Capture the cell that displays the provided text and extract its [X, Y] central coordinate. 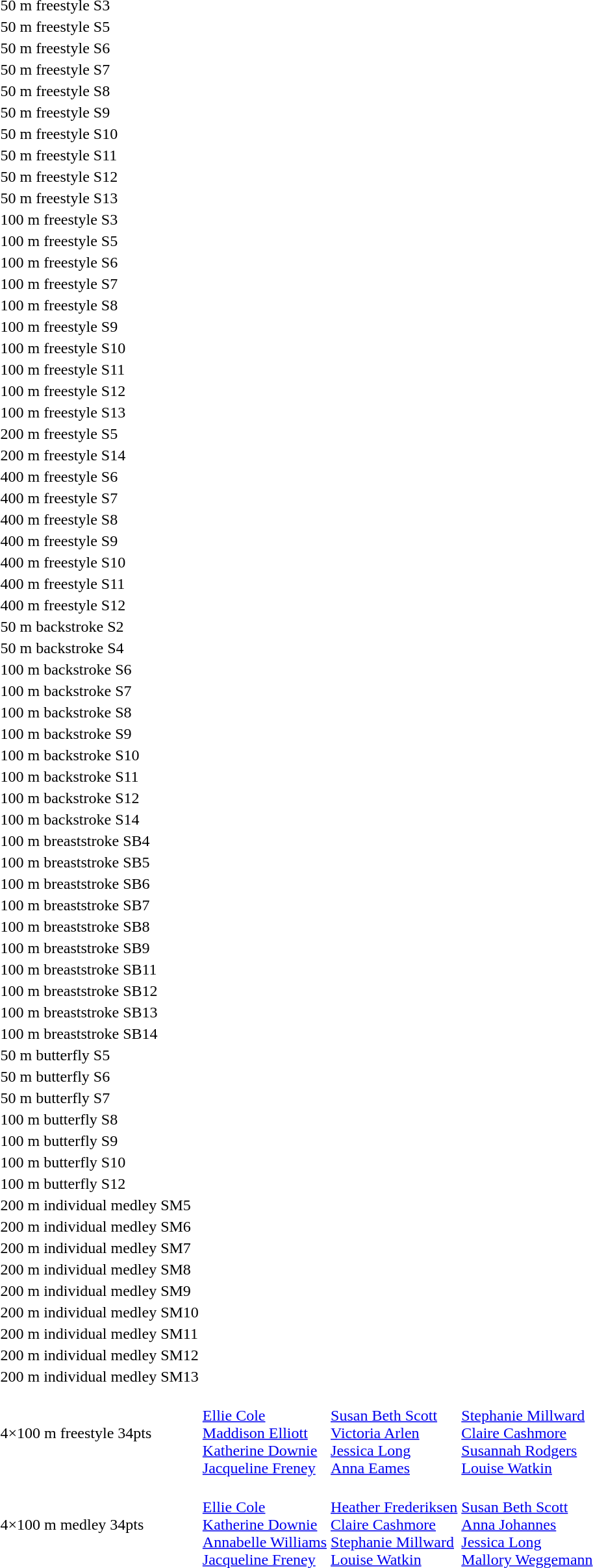
Ellie ColeMaddison ElliottKatherine DownieJacqueline Freney [264, 1433]
Susan Beth ScottVictoria ArlenJessica LongAnna Eames [394, 1433]
